Extract the [x, y] coordinate from the center of the cell holding the provided text.  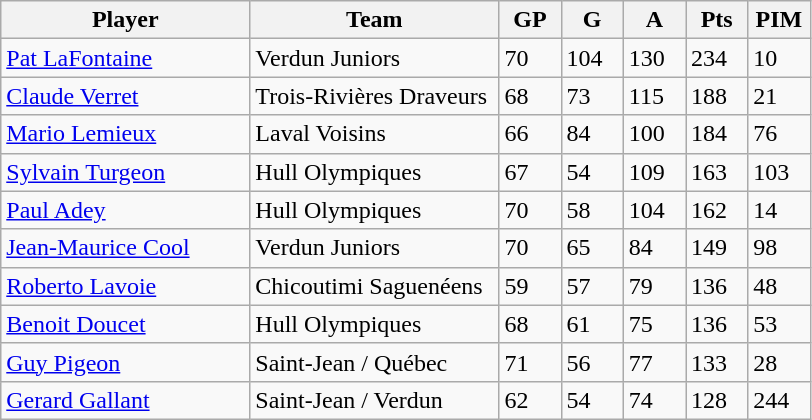
98 [779, 248]
28 [779, 362]
Jean-Maurice Cool [126, 248]
48 [779, 286]
Gerard Gallant [126, 400]
A [654, 20]
10 [779, 58]
74 [654, 400]
244 [779, 400]
58 [592, 210]
Chicoutimi Saguenéens [374, 286]
Mario Lemieux [126, 134]
Pat LaFontaine [126, 58]
56 [592, 362]
188 [717, 96]
Roberto Lavoie [126, 286]
65 [592, 248]
Guy Pigeon [126, 362]
103 [779, 172]
61 [592, 324]
59 [530, 286]
76 [779, 134]
G [592, 20]
184 [717, 134]
Pts [717, 20]
163 [717, 172]
62 [530, 400]
PIM [779, 20]
128 [717, 400]
Saint-Jean / Verdun [374, 400]
Team [374, 20]
115 [654, 96]
57 [592, 286]
75 [654, 324]
14 [779, 210]
Claude Verret [126, 96]
73 [592, 96]
Paul Adey [126, 210]
GP [530, 20]
100 [654, 134]
53 [779, 324]
77 [654, 362]
234 [717, 58]
67 [530, 172]
133 [717, 362]
Sylvain Turgeon [126, 172]
71 [530, 362]
162 [717, 210]
Trois-Rivières Draveurs [374, 96]
66 [530, 134]
Benoit Doucet [126, 324]
21 [779, 96]
Saint-Jean / Québec [374, 362]
Laval Voisins [374, 134]
130 [654, 58]
Player [126, 20]
109 [654, 172]
149 [717, 248]
79 [654, 286]
